Return (x, y) of the center of cell containing provided text 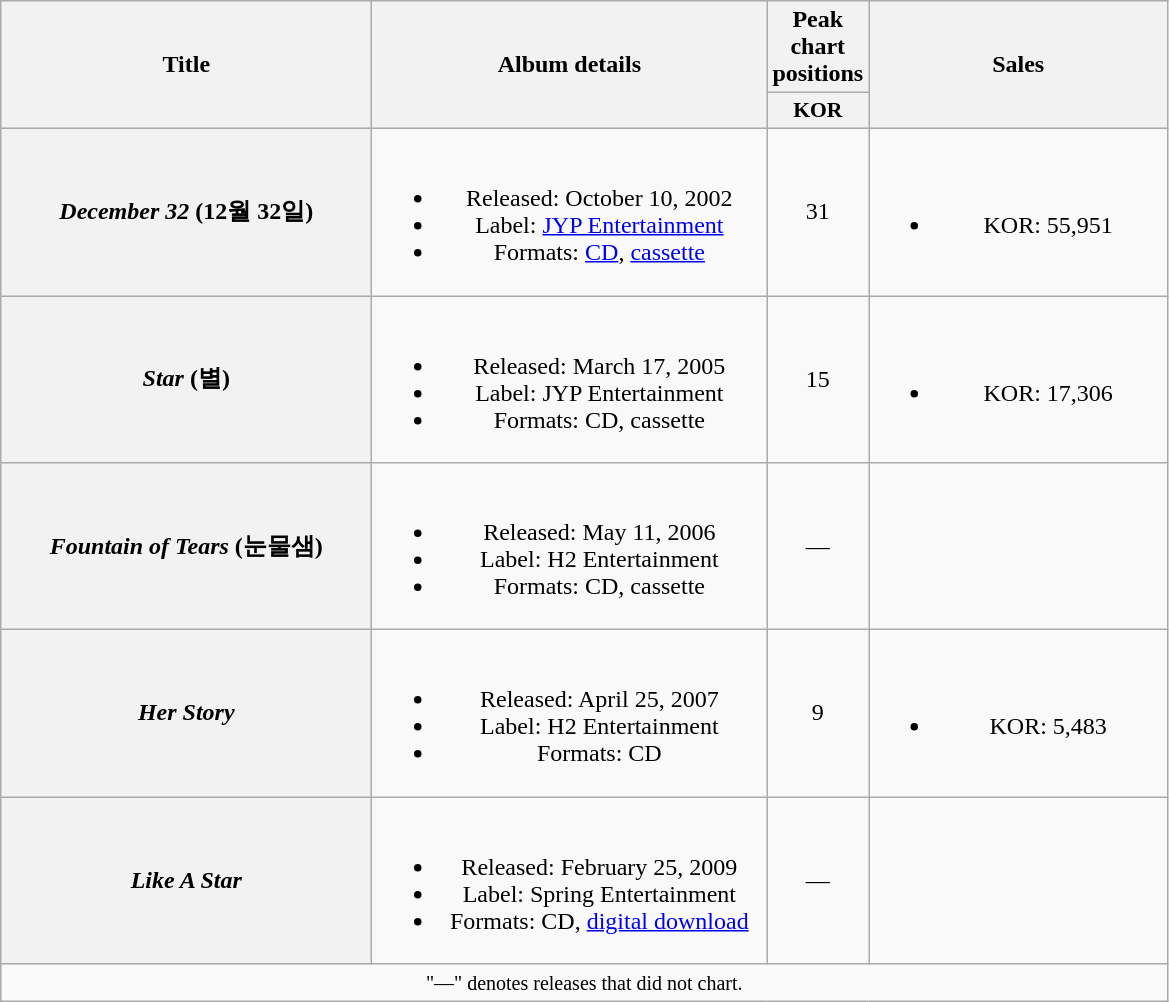
Sales (1018, 65)
Fountain of Tears (눈물샘) (186, 546)
December 32 (12월 32일) (186, 212)
Like A Star (186, 880)
Title (186, 65)
Released: March 17, 2005Label: JYP EntertainmentFormats: CD, cassette (570, 380)
KOR: 55,951 (1018, 212)
Peak chart positions (818, 47)
KOR: 5,483 (1018, 714)
Released: May 11, 2006Label: H2 EntertainmentFormats: CD, cassette (570, 546)
KOR (818, 111)
Released: April 25, 2007Label: H2 EntertainmentFormats: CD (570, 714)
Star (별) (186, 380)
15 (818, 380)
Album details (570, 65)
KOR: 17,306 (1018, 380)
Her Story (186, 714)
Released: October 10, 2002Label: JYP EntertainmentFormats: CD, cassette (570, 212)
Released: February 25, 2009Label: Spring EntertainmentFormats: CD, digital download (570, 880)
"—" denotes releases that did not chart. (584, 983)
31 (818, 212)
9 (818, 714)
